Provide the (X, Y) coordinate of the cell's center where the given text is located.  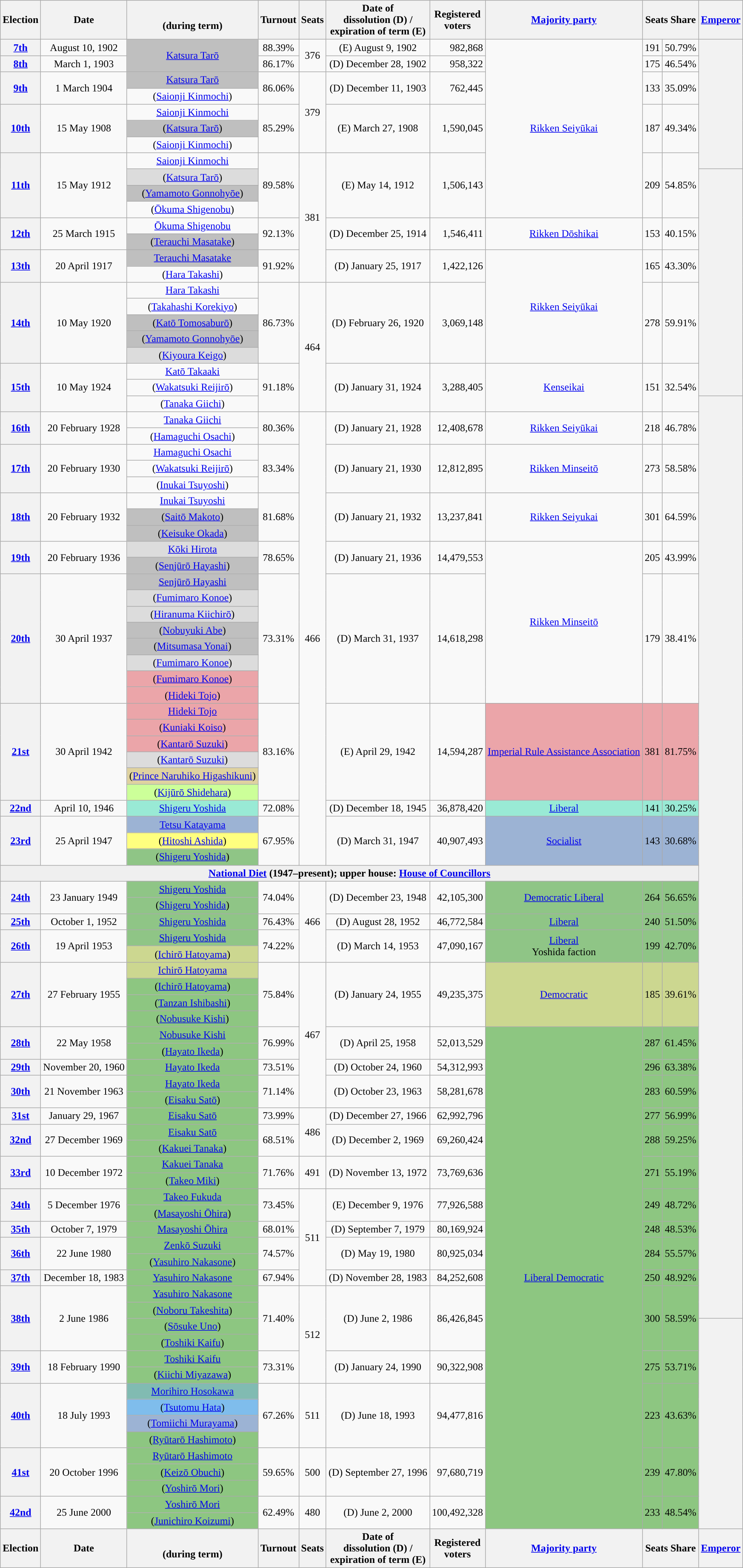
480 (312, 1512)
41st (20, 1472)
27 December 1969 (84, 1140)
74.57% (279, 1253)
283 (653, 1092)
(Kiyoura Keigo) (192, 355)
18 July 1993 (84, 1415)
100,492,328 (458, 1512)
85.29% (279, 128)
32nd (20, 1140)
56.99% (681, 1116)
12th (20, 234)
249 (653, 1205)
(Yasuhiro Nakasone) (192, 1262)
(Ryūtarō Hashimoto) (192, 1440)
63.38% (681, 1067)
(Takeo Miki) (192, 1181)
187 (653, 128)
Imperial Rule Assistance Association (564, 751)
20 October 1996 (84, 1472)
55.57% (681, 1253)
October 1, 1952 (84, 922)
54.85% (681, 185)
67.94% (279, 1278)
43.30% (681, 266)
62,992,796 (458, 1116)
80.36% (279, 428)
December 18, 1983 (84, 1278)
30.68% (681, 841)
467 (312, 1035)
20 April 1917 (84, 266)
Hara Takashi (192, 290)
(Tomiichi Murayama) (192, 1423)
(D) December 28, 1902 (378, 64)
(Toshiki Kaifu) (192, 1343)
83.34% (279, 468)
61.45% (681, 1043)
73,769,636 (458, 1172)
(Hiranuma Kiichirō) (192, 614)
15 May 1908 (84, 128)
(Takahashi Korekiyo) (192, 307)
175 (653, 64)
(D) March 31, 1937 (378, 638)
73.51% (279, 1067)
(D) October 24, 1960 (378, 1067)
16th (20, 428)
(D) December 23, 1948 (378, 897)
239 (653, 1472)
Terauchi Masatake (192, 258)
982,868 (458, 48)
(D) October 23, 1963 (378, 1092)
30th (20, 1092)
71.76% (279, 1172)
22 June 1980 (84, 1253)
191 (653, 48)
72.08% (279, 808)
53.71% (681, 1367)
(D) September 27, 1996 (378, 1472)
464 (312, 347)
42nd (20, 1512)
18 February 1990 (84, 1367)
81.68% (279, 517)
(D) May 19, 1980 (378, 1253)
21st (20, 751)
49,235,375 (458, 994)
10 May 1920 (84, 323)
84,252,608 (458, 1278)
(D) June 2, 1986 (378, 1318)
(E) August 9, 1902 (378, 48)
76.99% (279, 1043)
17th (20, 468)
486 (312, 1132)
(D) December 18, 1945 (378, 808)
39.61% (681, 994)
12,408,678 (458, 428)
Yoshirō Mori (192, 1504)
762,445 (458, 88)
(Terauchi Masatake) (192, 242)
(D) January 21, 1936 (378, 558)
54,312,993 (458, 1067)
(D) December 2, 1969 (378, 1140)
Katō Takaaki (192, 371)
Kōki Hirota (192, 549)
60.59% (681, 1092)
278 (653, 323)
71.40% (279, 1318)
48.53% (681, 1229)
(Kijūrō Shidehara) (192, 792)
89.58% (279, 185)
86,426,845 (458, 1318)
(D) March 31, 1947 (378, 841)
Kakuei Tanaka (192, 1164)
Liberal Democratic (564, 1278)
Inukai Tsuyoshi (192, 501)
275 (653, 1367)
46,772,584 (458, 922)
31st (20, 1116)
October 7, 1979 (84, 1229)
91.92% (279, 266)
20 February 1936 (84, 558)
35th (20, 1229)
(Kuniaki Koiso) (192, 727)
10th (20, 128)
50.79% (681, 48)
296 (653, 1067)
80,169,924 (458, 1229)
20 February 1930 (84, 468)
Ryūtarō Hashimoto (192, 1456)
25 March 1915 (84, 234)
10 May 1924 (84, 387)
(Inukai Tsuyoshi) (192, 484)
73.99% (279, 1116)
47,090,167 (458, 946)
Tanaka Giichi (192, 420)
(Katō Tomosaburō) (192, 323)
59.25% (681, 1140)
151 (653, 387)
27 February 1955 (84, 994)
(D) January 24, 1955 (378, 994)
(D) June 2, 2000 (378, 1512)
(Hitoshi Ashida) (192, 841)
86.17% (279, 64)
1,506,143 (458, 185)
165 (653, 266)
14,594,287 (458, 751)
133 (653, 88)
(Noboru Takeshita) (192, 1310)
40.15% (681, 234)
13,237,841 (458, 517)
40th (20, 1415)
68.51% (279, 1140)
Takeo Fukuda (192, 1197)
21 November 1963 (84, 1092)
Morihiro Hosokawa (192, 1391)
56.65% (681, 897)
58.59% (681, 1318)
284 (653, 1253)
(Junichiro Koizumi) (192, 1520)
67.95% (279, 841)
(Yoshirō Mori) (192, 1488)
46.78% (681, 428)
5 December 1976 (84, 1205)
(Kiichi Miyazawa) (192, 1375)
Socialist (564, 841)
March 1, 1903 (84, 64)
271 (653, 1172)
48.92% (681, 1278)
42,105,300 (458, 897)
52,013,529 (458, 1043)
48.54% (681, 1512)
Ichirō Hatoyama (192, 970)
1,546,411 (458, 234)
58.58% (681, 468)
(Prince Naruhiko Higashikuni) (192, 776)
92.13% (279, 234)
24th (20, 897)
233 (653, 1512)
(D) August 28, 1952 (378, 922)
Hideki Tojo (192, 711)
43.99% (681, 558)
(Keisuke Okada) (192, 533)
(Senjūrō Hayashi) (192, 566)
491 (312, 1172)
248 (653, 1229)
10 December 1972 (84, 1172)
250 (653, 1278)
Democratic Liberal (564, 897)
64.59% (681, 517)
30.25% (681, 808)
(Masayoshi Ōhira) (192, 1213)
(D) April 25, 1958 (378, 1043)
36th (20, 1253)
1,422,126 (458, 266)
59.65% (279, 1472)
(Eisaku Satō) (192, 1100)
Rikken Seiyukai (564, 517)
12,812,895 (458, 468)
(D) February 26, 1920 (378, 323)
9th (20, 88)
(D) September 7, 1979 (378, 1229)
18th (20, 517)
78.65% (279, 558)
Hamaguchi Osachi (192, 452)
8th (20, 64)
1 March 1904 (84, 88)
264 (653, 897)
46.54% (681, 64)
37th (20, 1278)
32.54% (681, 387)
20 February 1932 (84, 517)
Senjūrō Hayashi (192, 582)
Ōkuma Shigenobu (192, 226)
(Ōkuma Shigenobu) (192, 209)
179 (653, 638)
20th (20, 638)
73.45% (279, 1205)
512 (312, 1335)
(D) January 25, 1917 (378, 266)
22 May 1958 (84, 1043)
30 April 1942 (84, 751)
35.09% (681, 88)
14th (20, 323)
69,260,424 (458, 1140)
Tetsu Katayama (192, 825)
7th (20, 48)
(Tanaka Giichi) (192, 404)
(D) January 21, 1932 (378, 517)
36,878,420 (458, 808)
Toshiki Kaifu (192, 1359)
(D) November 28, 1983 (378, 1278)
288 (653, 1140)
59.91% (681, 323)
81.75% (681, 751)
(D) December 25, 1914 (378, 234)
67.26% (279, 1415)
34th (20, 1205)
273 (653, 468)
33rd (20, 1172)
39th (20, 1367)
National Diet (1947–present); upper house: House of Councillors (350, 873)
86.06% (279, 88)
Nobusuke Kishi (192, 1035)
(E) March 27, 1908 (378, 128)
25 April 1947 (84, 841)
26th (20, 946)
30 April 1937 (84, 638)
(Hamaguchi Osachi) (192, 436)
(Mitsumasa Yonai) (192, 646)
(E) December 9, 1976 (378, 1205)
Zenkō Suzuki (192, 1245)
153 (653, 234)
379 (312, 112)
Kenseikai (564, 387)
143 (653, 841)
75.84% (279, 994)
LiberalYoshida faction (564, 946)
28th (20, 1043)
3,069,148 (458, 323)
77,926,588 (458, 1205)
58,281,678 (458, 1092)
42.70% (681, 946)
2 June 1986 (84, 1318)
62.49% (279, 1512)
19 April 1953 (84, 946)
218 (653, 428)
(Hideki Tojo) (192, 695)
20 February 1928 (84, 428)
209 (653, 185)
223 (653, 1415)
301 (653, 517)
277 (653, 1116)
Rikken Dōshikai (564, 234)
74.04% (279, 897)
74.22% (279, 946)
86.73% (279, 323)
287 (653, 1043)
1,590,045 (458, 128)
(D) January 24, 1990 (378, 1367)
15th (20, 387)
76.43% (279, 922)
(Nobusuke Kishi) (192, 1019)
November 20, 1960 (84, 1067)
Democratic (564, 994)
(D) June 18, 1993 (378, 1415)
(Keizō Obuchi) (192, 1472)
205 (653, 558)
(Tsutomu Hata) (192, 1407)
80,925,034 (458, 1253)
27th (20, 994)
(Kakuei Tanaka) (192, 1148)
(D) December 11, 1903 (378, 88)
(E) May 14, 1912 (378, 185)
94,477,816 (458, 1415)
91.18% (279, 387)
83.16% (279, 751)
29th (20, 1067)
49.34% (681, 128)
300 (653, 1318)
97,680,719 (458, 1472)
(D) January 21, 1930 (378, 468)
40,907,493 (458, 841)
(D) November 13, 1972 (378, 1172)
376 (312, 56)
(Hara Takashi) (192, 274)
38th (20, 1318)
88.39% (279, 48)
51.50% (681, 922)
38.41% (681, 638)
April 10, 1946 (84, 808)
25 June 2000 (84, 1512)
13th (20, 266)
23rd (20, 841)
15 May 1912 (84, 185)
14,479,553 (458, 558)
(D) March 14, 1953 (378, 946)
August 10, 1902 (84, 48)
185 (653, 994)
(D) January 21, 1928 (378, 428)
68.01% (279, 1229)
(D) December 27, 1966 (378, 1116)
25th (20, 922)
47.80% (681, 1472)
(D) January 31, 1924 (378, 387)
Masayoshi Ōhira (192, 1229)
500 (312, 1472)
141 (653, 808)
11th (20, 185)
23 January 1949 (84, 897)
(Nobuyuki Abe) (192, 630)
14,618,298 (458, 638)
3,288,405 (458, 387)
(Sōsuke Uno) (192, 1326)
90,322,908 (458, 1367)
958,322 (458, 64)
240 (653, 922)
(Tanzan Ishibashi) (192, 1002)
19th (20, 558)
71.14% (279, 1092)
55.19% (681, 1172)
(E) April 29, 1942 (378, 751)
22nd (20, 808)
January 29, 1967 (84, 1116)
199 (653, 946)
43.63% (681, 1415)
(Hayato Ikeda) (192, 1051)
48.72% (681, 1205)
(Saitō Makoto) (192, 517)
